Extract the [X, Y] coordinate from the center of the cell holding the provided text.  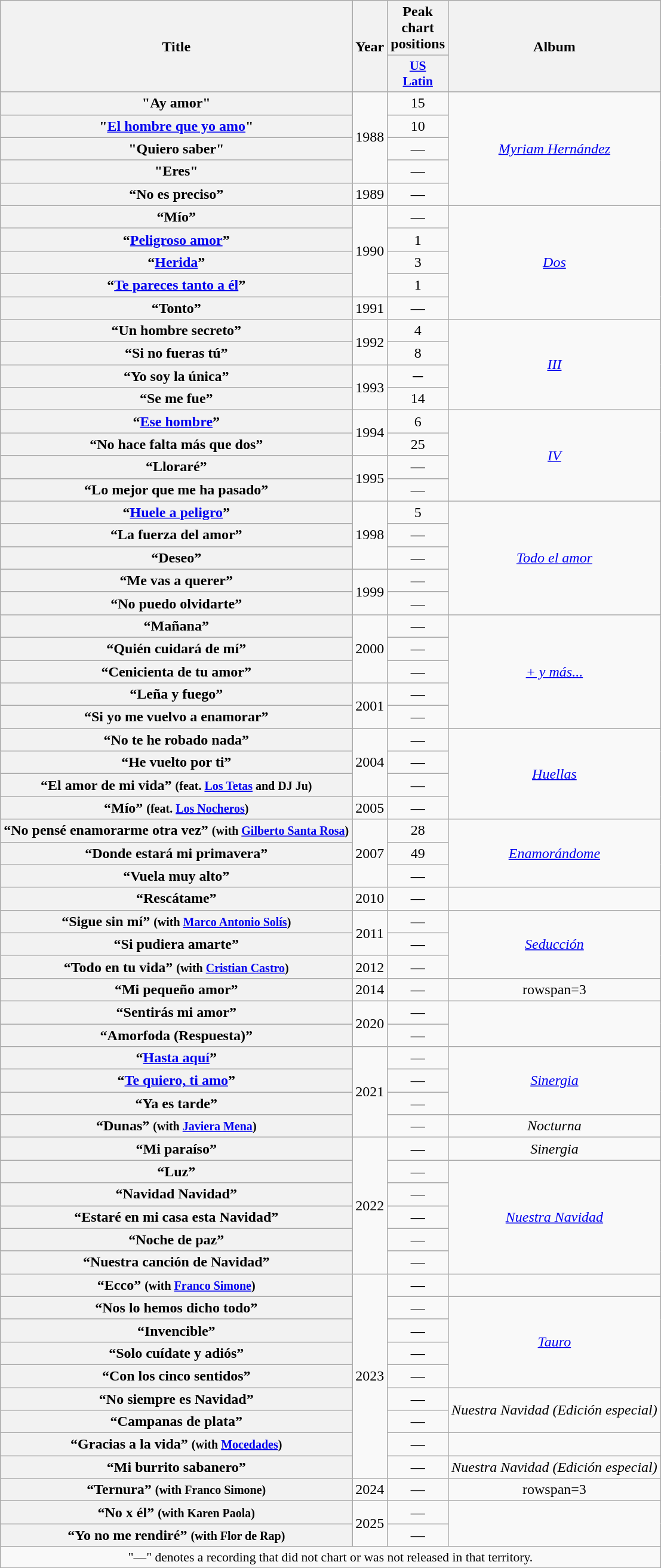
“No x él” (with Karen Paola) [177, 1512]
1989 [370, 194]
2010 [370, 899]
10 [418, 126]
1990 [370, 251]
14 [418, 399]
Nuestra Navidad [555, 1217]
3 [418, 262]
2007 [370, 853]
“Quién cuidará de mí” [177, 648]
“No hace falta más que dos” [177, 444]
“Mi burrito sabanero” [177, 1467]
“Luz” [177, 1172]
49 [418, 853]
“Te pareces tanto a él” [177, 285]
+ y más... [555, 671]
“Huele a peligro” [177, 512]
“Estaré en mi casa esta Navidad” [177, 1217]
"Quiero saber" [177, 149]
“Mío” [177, 217]
2011 [370, 933]
“Dunas” (with Javiera Mena) [177, 1126]
Year [370, 47]
"—" denotes a recording that did not chart or was not released in that territory. [331, 1557]
“Con los cinco sentidos” [177, 1376]
2004 [370, 763]
“Me vas a querer” [177, 580]
“Lloraré” [177, 467]
Peak chart positions [418, 28]
Dos [555, 262]
“Noche de paz” [177, 1240]
“Te quiero, ti amo” [177, 1081]
IV [555, 456]
“Herida” [177, 262]
“Tonto” [177, 308]
Title [177, 47]
III [555, 365]
“Mañana” [177, 626]
2021 [370, 1092]
“Deseo” [177, 558]
“Mío” (feat. Los Nocheros) [177, 808]
“Mi pequeño amor” [177, 989]
1995 [370, 478]
“Peligroso amor” [177, 239]
“Vuela muy alto” [177, 876]
“Un hombre secreto” [177, 331]
1999 [370, 592]
“Mi paraíso” [177, 1149]
“Sigue sin mí” (with Marco Antonio Solís) [177, 921]
“Si yo me vuelvo a enamorar” [177, 717]
“Ecco” (with Franco Simone) [177, 1285]
Nocturna [555, 1126]
"Ay amor" [177, 103]
1993 [370, 388]
“Lo mejor que me ha pasado” [177, 490]
“Rescátame” [177, 899]
“No siempre es Navidad” [177, 1399]
2000 [370, 648]
Huellas [555, 774]
15 [418, 103]
5 [418, 512]
“He vuelto por ti” [177, 763]
2024 [370, 1490]
“Leña y fuego” [177, 694]
28 [418, 831]
1992 [370, 342]
2022 [370, 1206]
“La fuerza del amor” [177, 535]
Tauro [555, 1342]
“Nos lo hemos dicho todo” [177, 1308]
2020 [370, 1023]
“Se me fue” [177, 399]
1998 [370, 535]
Seducción [555, 944]
“Ya es tarde” [177, 1103]
6 [418, 422]
Album [555, 47]
“Hasta aquí” [177, 1058]
“Si pudiera amarte” [177, 944]
“El amor de mi vida” (feat. Los Tetas and DJ Ju) [177, 785]
“Todo en tu vida” (with Cristian Castro) [177, 967]
“No es preciso” [177, 194]
2025 [370, 1524]
“Ternura” (with Franco Simone) [177, 1490]
“No pensé enamorarme otra vez” (with Gilberto Santa Rosa) [177, 831]
2012 [370, 967]
“Cenicienta de tu amor” [177, 672]
─ [418, 376]
“Nuestra canción de Navidad” [177, 1262]
“Yo no me rendiré” (with Flor de Rap) [177, 1535]
“Amorfoda (Respuesta)” [177, 1035]
1988 [370, 137]
"Eres" [177, 171]
“Ese hombre” [177, 422]
1991 [370, 308]
8 [418, 353]
2005 [370, 808]
“Campanas de plata” [177, 1422]
“Solo cuídate y adiós” [177, 1353]
4 [418, 331]
1994 [370, 433]
“Invencible” [177, 1330]
2023 [370, 1376]
"El hombre que yo amo" [177, 126]
Todo el amor [555, 558]
2001 [370, 706]
“Navidad Navidad” [177, 1194]
Myriam Hernández [555, 149]
“No puedo olvidarte” [177, 603]
Enamorándome [555, 853]
“Yo soy la única” [177, 376]
USLatin [418, 74]
25 [418, 444]
“No te he robado nada” [177, 740]
2014 [370, 989]
“Sentirás mi amor” [177, 1012]
“Gracias a la vida” (with Mocedades) [177, 1444]
“Donde estará mi primavera” [177, 853]
“Si no fueras tú” [177, 353]
